Scan for the cell matching the given text and deliver its (x, y) coordinate at center. 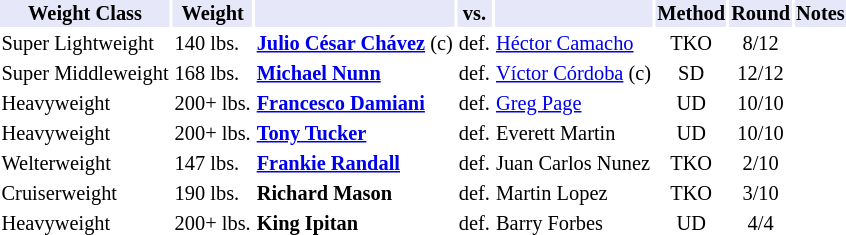
vs. (474, 14)
12/12 (761, 74)
Greg Page (573, 104)
147 lbs. (212, 164)
Frankie Randall (354, 164)
Everett Martin (573, 134)
190 lbs. (212, 194)
Francesco Damiani (354, 104)
Michael Nunn (354, 74)
Welterweight (85, 164)
8/12 (761, 44)
168 lbs. (212, 74)
Víctor Córdoba (c) (573, 74)
Super Lightweight (85, 44)
Method (692, 14)
Cruiserweight (85, 194)
3/10 (761, 194)
Richard Mason (354, 194)
SD (692, 74)
Héctor Camacho (573, 44)
Weight (212, 14)
Weight Class (85, 14)
Round (761, 14)
140 lbs. (212, 44)
Martin Lopez (573, 194)
Julio César Chávez (c) (354, 44)
2/10 (761, 164)
Juan Carlos Nunez (573, 164)
Super Middleweight (85, 74)
Tony Tucker (354, 134)
